Find where the given text appears and provide that cell's center as (x, y) coordinate. 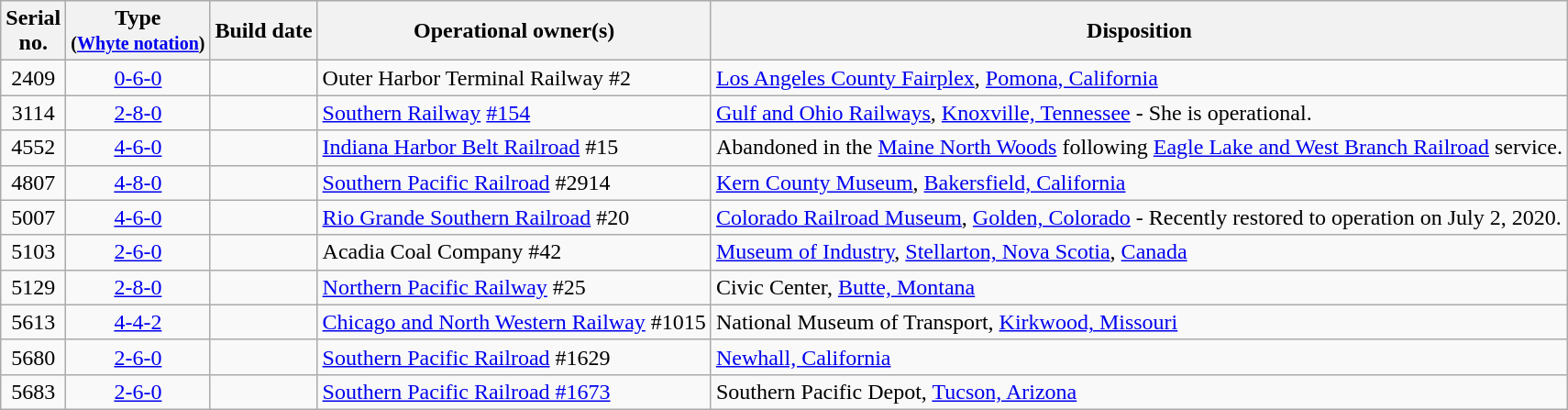
Southern Pacific Railroad #2914 (513, 183)
Build date (264, 31)
Los Angeles County Fairplex, Pomona, California (1139, 78)
Southern Pacific Railroad #1673 (513, 392)
Outer Harbor Terminal Railway #2 (513, 78)
Southern Railway #154 (513, 113)
Southern Pacific Depot, Tucson, Arizona (1139, 392)
National Museum of Transport, Kirkwood, Missouri (1139, 322)
5103 (33, 252)
Museum of Industry, Stellarton, Nova Scotia, Canada (1139, 252)
Operational owner(s) (513, 31)
5007 (33, 217)
4552 (33, 148)
Type(Whyte notation) (138, 31)
5129 (33, 287)
4-4-2 (138, 322)
5613 (33, 322)
Newhall, California (1139, 357)
2409 (33, 78)
4807 (33, 183)
Abandoned in the Maine North Woods following Eagle Lake and West Branch Railroad service. (1139, 148)
Southern Pacific Railroad #1629 (513, 357)
4-8-0 (138, 183)
0-6-0 (138, 78)
Chicago and North Western Railway #1015 (513, 322)
Gulf and Ohio Railways, Knoxville, Tennessee - She is operational. (1139, 113)
Disposition (1139, 31)
Acadia Coal Company #42 (513, 252)
Colorado Railroad Museum, Golden, Colorado - Recently restored to operation on July 2, 2020. (1139, 217)
Kern County Museum, Bakersfield, California (1139, 183)
Rio Grande Southern Railroad #20 (513, 217)
5683 (33, 392)
5680 (33, 357)
Indiana Harbor Belt Railroad #15 (513, 148)
3114 (33, 113)
Serialno. (33, 31)
Northern Pacific Railway #25 (513, 287)
Civic Center, Butte, Montana (1139, 287)
